Output the (x, y) coordinate of the center of the cell containing the given text.  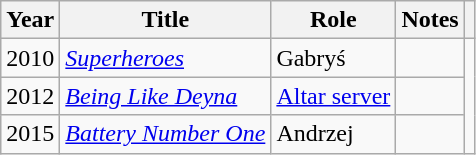
2012 (30, 96)
Gabryś (334, 58)
Notes (430, 20)
Year (30, 20)
Battery Number One (166, 134)
2010 (30, 58)
Altar server (334, 96)
Title (166, 20)
Andrzej (334, 134)
2015 (30, 134)
Superheroes (166, 58)
Being Like Deyna (166, 96)
Role (334, 20)
